Find where the given text appears and provide that cell's center as [x, y] coordinate. 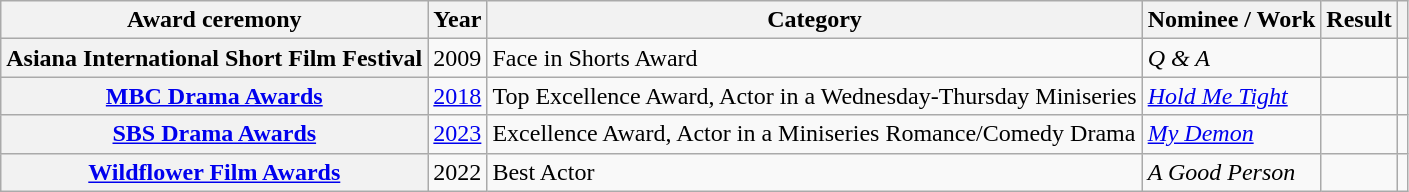
Year [458, 20]
Award ceremony [214, 20]
2018 [458, 96]
Asiana International Short Film Festival [214, 58]
Nominee / Work [1232, 20]
Result [1359, 20]
Top Excellence Award, Actor in a Wednesday-Thursday Miniseries [814, 96]
Best Actor [814, 172]
Face in Shorts Award [814, 58]
MBC Drama Awards [214, 96]
A Good Person [1232, 172]
2009 [458, 58]
Excellence Award, Actor in a Miniseries Romance/Comedy Drama [814, 134]
Q & A [1232, 58]
Category [814, 20]
SBS Drama Awards [214, 134]
2023 [458, 134]
2022 [458, 172]
My Demon [1232, 134]
Hold Me Tight [1232, 96]
Wildflower Film Awards [214, 172]
